Output the (X, Y) coordinate of the center of the cell containing the given text.  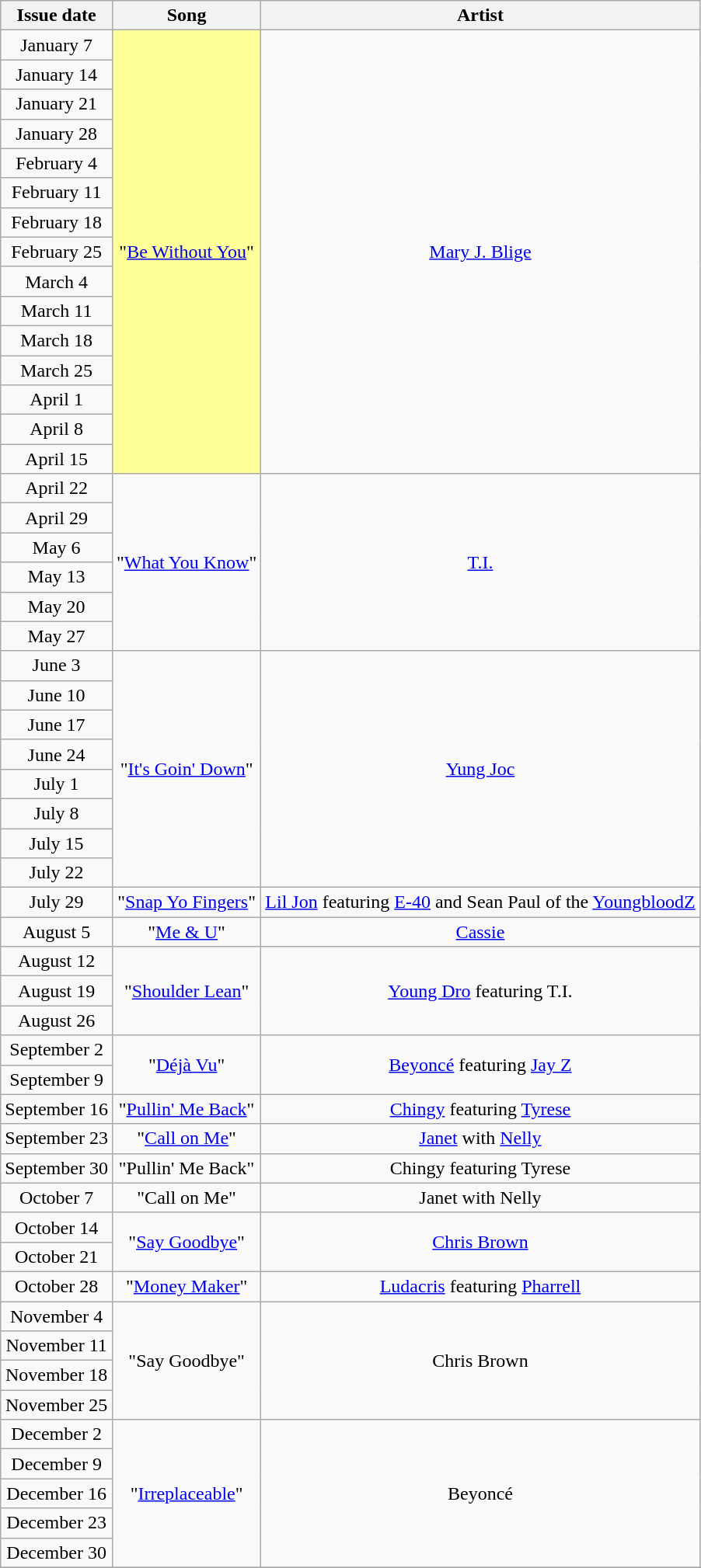
Beyoncé (480, 1493)
December 16 (57, 1493)
March 11 (57, 311)
May 27 (57, 636)
April 8 (57, 429)
July 15 (57, 843)
"Money Maker" (187, 1286)
Issue date (57, 16)
May 6 (57, 548)
Ludacris featuring Pharrell (480, 1286)
"Be Without You" (187, 252)
Lil Jon featuring E-40 and Sean Paul of the YoungbloodZ (480, 902)
October 14 (57, 1227)
Beyoncé featuring Jay Z (480, 1065)
Cassie (480, 932)
October 28 (57, 1286)
August 26 (57, 1020)
"Me & U" (187, 932)
"Shoulder Lean" (187, 991)
April 22 (57, 488)
August 5 (57, 932)
November 4 (57, 1316)
January 7 (57, 45)
September 2 (57, 1050)
October 7 (57, 1198)
March 25 (57, 370)
Yung Joc (480, 769)
August 19 (57, 991)
T.I. (480, 562)
December 9 (57, 1464)
March 4 (57, 281)
October 21 (57, 1257)
"Irreplaceable" (187, 1493)
September 23 (57, 1139)
May 13 (57, 577)
August 12 (57, 961)
May 20 (57, 607)
June 24 (57, 754)
September 30 (57, 1168)
April 1 (57, 400)
November 18 (57, 1375)
December 2 (57, 1434)
February 25 (57, 252)
September 9 (57, 1080)
"Snap Yo Fingers" (187, 902)
June 10 (57, 695)
July 22 (57, 873)
"It's Goin' Down" (187, 769)
September 16 (57, 1109)
February 4 (57, 163)
November 25 (57, 1405)
January 28 (57, 134)
February 18 (57, 222)
April 29 (57, 518)
Mary J. Blige (480, 252)
June 3 (57, 666)
June 17 (57, 725)
January 21 (57, 104)
Young Dro featuring T.I. (480, 991)
"Déjà Vu" (187, 1065)
April 15 (57, 459)
January 14 (57, 75)
November 11 (57, 1346)
December 23 (57, 1523)
"What You Know" (187, 562)
July 8 (57, 813)
December 30 (57, 1552)
Artist (480, 16)
July 29 (57, 902)
Song (187, 16)
July 1 (57, 784)
March 18 (57, 340)
February 11 (57, 193)
